Scan for the cell matching the given text and deliver its [X, Y] coordinate at center. 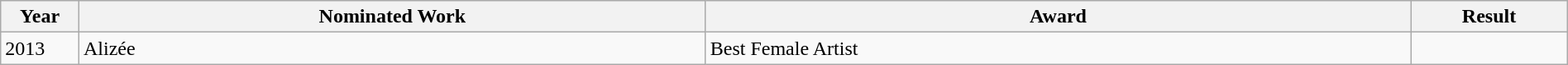
Best Female Artist [1059, 48]
Result [1489, 17]
Award [1059, 17]
2013 [40, 48]
Year [40, 17]
Alizée [392, 48]
Nominated Work [392, 17]
